Scan for the cell matching the given text and deliver its (X, Y) coordinate at center. 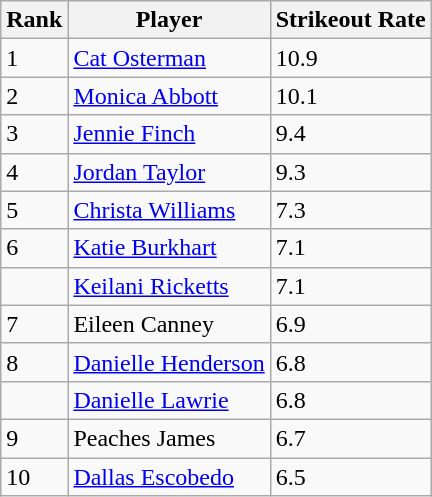
6.5 (350, 477)
Cat Osterman (169, 58)
8 (34, 362)
6 (34, 248)
7 (34, 324)
Rank (34, 20)
Player (169, 20)
Danielle Henderson (169, 362)
6.7 (350, 438)
Christa Williams (169, 210)
1 (34, 58)
Eileen Canney (169, 324)
4 (34, 172)
Peaches James (169, 438)
9 (34, 438)
10.1 (350, 96)
Monica Abbott (169, 96)
10.9 (350, 58)
5 (34, 210)
9.4 (350, 134)
Jordan Taylor (169, 172)
6.9 (350, 324)
2 (34, 96)
Dallas Escobedo (169, 477)
Strikeout Rate (350, 20)
10 (34, 477)
Keilani Ricketts (169, 286)
Jennie Finch (169, 134)
Katie Burkhart (169, 248)
7.3 (350, 210)
3 (34, 134)
9.3 (350, 172)
Danielle Lawrie (169, 400)
